Search for the cell housing the specified text and yield its (x, y) center coordinate. 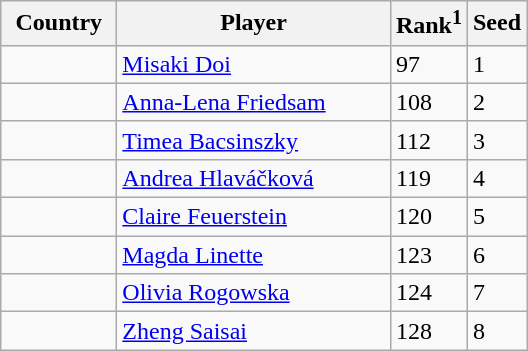
Seed (496, 24)
1 (496, 64)
Timea Bacsinszky (254, 140)
Country (59, 24)
123 (428, 255)
Rank1 (428, 24)
Player (254, 24)
3 (496, 140)
Andrea Hlaváčková (254, 178)
124 (428, 293)
Zheng Saisai (254, 331)
Magda Linette (254, 255)
7 (496, 293)
97 (428, 64)
8 (496, 331)
Misaki Doi (254, 64)
112 (428, 140)
128 (428, 331)
Claire Feuerstein (254, 217)
Olivia Rogowska (254, 293)
4 (496, 178)
2 (496, 102)
5 (496, 217)
6 (496, 255)
120 (428, 217)
Anna-Lena Friedsam (254, 102)
108 (428, 102)
119 (428, 178)
